Capture the cell that displays the provided text and extract its (x, y) central coordinate. 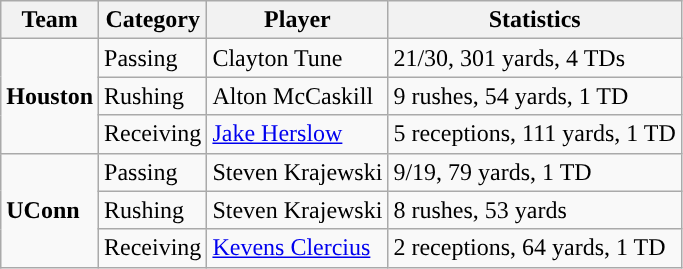
Team (50, 20)
9 rushes, 54 yards, 1 TD (534, 96)
21/30, 301 yards, 4 TDs (534, 58)
Statistics (534, 20)
Alton McCaskill (298, 96)
Player (298, 20)
UConn (50, 210)
Kevens Clercius (298, 248)
Category (153, 20)
9/19, 79 yards, 1 TD (534, 172)
Houston (50, 96)
8 rushes, 53 yards (534, 210)
Clayton Tune (298, 58)
5 receptions, 111 yards, 1 TD (534, 134)
Jake Herslow (298, 134)
2 receptions, 64 yards, 1 TD (534, 248)
